Determine the (X, Y) coordinate at the center of the cell enclosing the given text.  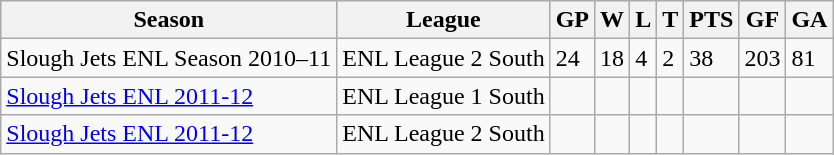
GA (810, 20)
GP (572, 20)
18 (612, 58)
38 (712, 58)
GF (762, 20)
PTS (712, 20)
4 (644, 58)
24 (572, 58)
ENL League 1 South (444, 96)
League (444, 20)
T (670, 20)
W (612, 20)
Slough Jets ENL Season 2010–11 (169, 58)
203 (762, 58)
L (644, 20)
2 (670, 58)
81 (810, 58)
Season (169, 20)
